Locate the cell with the specified text and output its [x, y] center coordinate. 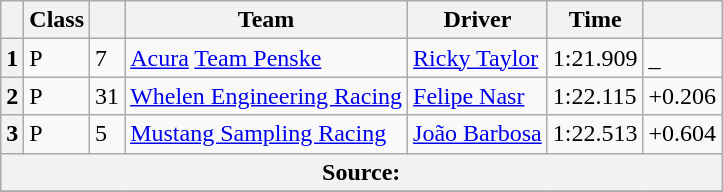
Team [266, 20]
Mustang Sampling Racing [266, 134]
Ricky Taylor [478, 58]
+0.604 [682, 134]
3 [12, 134]
Time [595, 20]
1:22.115 [595, 96]
1 [12, 58]
Whelen Engineering Racing [266, 96]
Source: [362, 172]
2 [12, 96]
+0.206 [682, 96]
7 [108, 58]
31 [108, 96]
1:21.909 [595, 58]
Acura Team Penske [266, 58]
1:22.513 [595, 134]
Class [57, 20]
_ [682, 58]
João Barbosa [478, 134]
5 [108, 134]
Felipe Nasr [478, 96]
Driver [478, 20]
